Return the [X, Y] coordinate for the center point of the cell that contains the specified text.  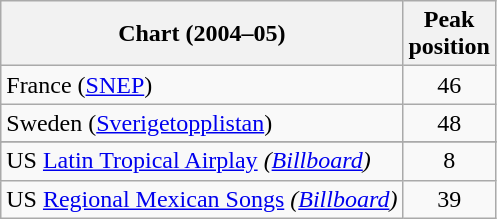
US Latin Tropical Airplay (Billboard) [202, 161]
Sweden (Sverigetopplistan) [202, 123]
46 [449, 85]
US Regional Mexican Songs (Billboard) [202, 199]
Chart (2004–05) [202, 34]
39 [449, 199]
8 [449, 161]
France (SNEP) [202, 85]
Peakposition [449, 34]
48 [449, 123]
